Search for the cell housing the specified text and yield its (x, y) center coordinate. 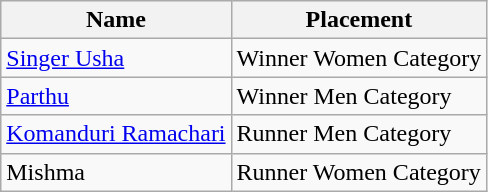
Runner Men Category (359, 134)
Parthu (116, 96)
Mishma (116, 172)
Winner Men Category (359, 96)
Singer Usha (116, 58)
Komanduri Ramachari (116, 134)
Placement (359, 20)
Name (116, 20)
Winner Women Category (359, 58)
Runner Women Category (359, 172)
